Extract the (x, y) coordinate from the center of the cell holding the provided text.  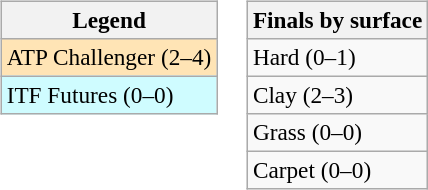
Legend (108, 20)
ITF Futures (0–0) (108, 95)
Hard (0–1) (337, 57)
ATP Challenger (2–4) (108, 57)
Finals by surface (337, 20)
Clay (2–3) (337, 95)
Carpet (0–0) (337, 171)
Grass (0–0) (337, 133)
